Provide the (x, y) coordinate of the cell's center where the given text is located.  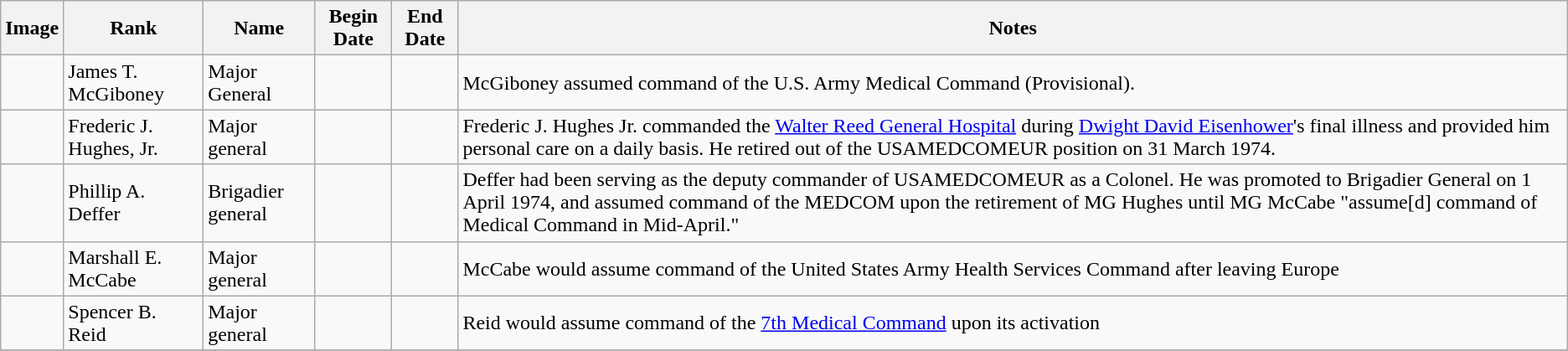
Notes (1013, 28)
Frederic J. Hughes, Jr. (134, 137)
James T. McGiboney (134, 82)
Rank (134, 28)
Major General (260, 82)
Begin Date (353, 28)
McGiboney assumed command of the U.S. Army Medical Command (Provisional). (1013, 82)
End Date (426, 28)
Image (32, 28)
Marshall E. McCabe (134, 268)
Spencer B. Reid (134, 323)
Brigadier general (260, 203)
Name (260, 28)
Phillip A. Deffer (134, 203)
McCabe would assume command of the United States Army Health Services Command after leaving Europe (1013, 268)
Reid would assume command of the 7th Medical Command upon its activation (1013, 323)
